From the cell containing the given text, extract its center point as [x, y] coordinate. 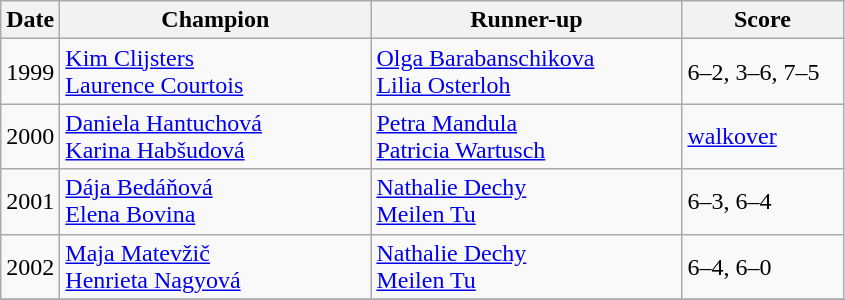
Daniela Hantuchová Karina Habšudová [216, 136]
2000 [30, 136]
6–2, 3–6, 7–5 [762, 72]
Champion [216, 20]
Date [30, 20]
1999 [30, 72]
Olga Barabanschikova Lilia Osterloh [526, 72]
2001 [30, 202]
6–4, 6–0 [762, 266]
walkover [762, 136]
Score [762, 20]
Dája Bedáňová Elena Bovina [216, 202]
Maja Matevžič Henrieta Nagyová [216, 266]
6–3, 6–4 [762, 202]
Petra Mandula Patricia Wartusch [526, 136]
Kim Clijsters Laurence Courtois [216, 72]
Runner-up [526, 20]
2002 [30, 266]
